Identify which cell holds the provided text, then report its (x, y) central coordinate. 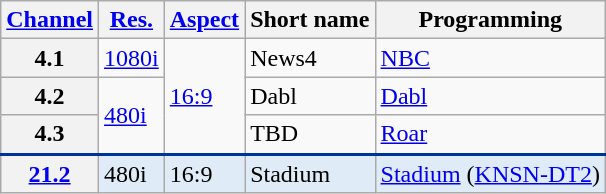
NBC (490, 58)
Stadium (KNSN-DT2) (490, 174)
Roar (490, 134)
21.2 (50, 174)
TBD (310, 134)
News4 (310, 58)
4.3 (50, 134)
Channel (50, 20)
Aspect (204, 20)
1080i (132, 58)
Short name (310, 20)
4.2 (50, 96)
4.1 (50, 58)
Programming (490, 20)
Stadium (310, 174)
Res. (132, 20)
